Detect which cell encompasses the target text, then output its [x, y] center coordinate. 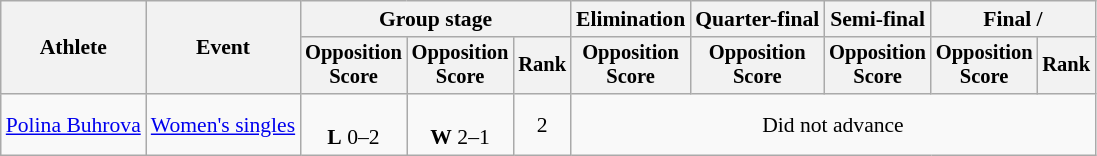
L 0–2 [354, 124]
W 2–1 [460, 124]
Athlete [74, 48]
Semi-final [878, 19]
Final / [1013, 19]
Group stage [436, 19]
Event [223, 48]
Polina Buhrova [74, 124]
Women's singles [223, 124]
Did not advance [833, 124]
Elimination [630, 19]
Quarter-final [757, 19]
2 [542, 124]
